Determine the [X, Y] coordinate at the center of the cell enclosing the given text.  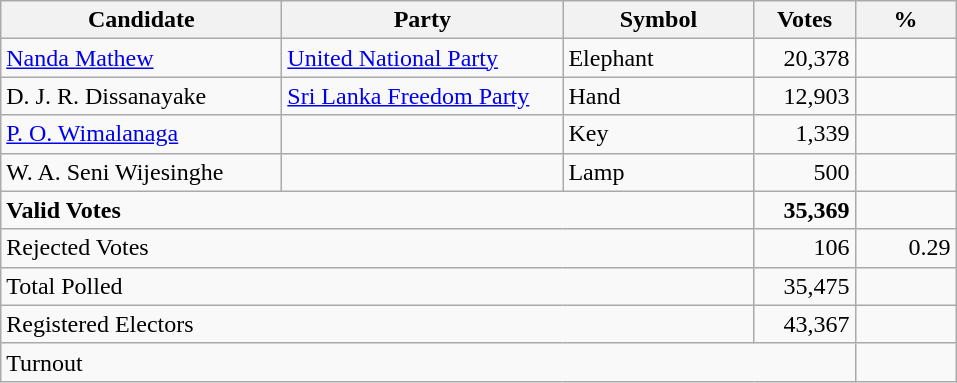
35,369 [804, 210]
1,339 [804, 134]
Total Polled [378, 286]
43,367 [804, 324]
12,903 [804, 96]
Votes [804, 20]
D. J. R. Dissanayake [142, 96]
20,378 [804, 58]
Registered Electors [378, 324]
Nanda Mathew [142, 58]
35,475 [804, 286]
Sri Lanka Freedom Party [422, 96]
Lamp [658, 172]
Turnout [428, 362]
Rejected Votes [378, 248]
Candidate [142, 20]
Party [422, 20]
% [906, 20]
Symbol [658, 20]
106 [804, 248]
Elephant [658, 58]
United National Party [422, 58]
W. A. Seni Wijesinghe [142, 172]
Valid Votes [378, 210]
Hand [658, 96]
500 [804, 172]
Key [658, 134]
0.29 [906, 248]
P. O. Wimalanaga [142, 134]
